Find where the given text appears and provide that cell's center as [X, Y] coordinate. 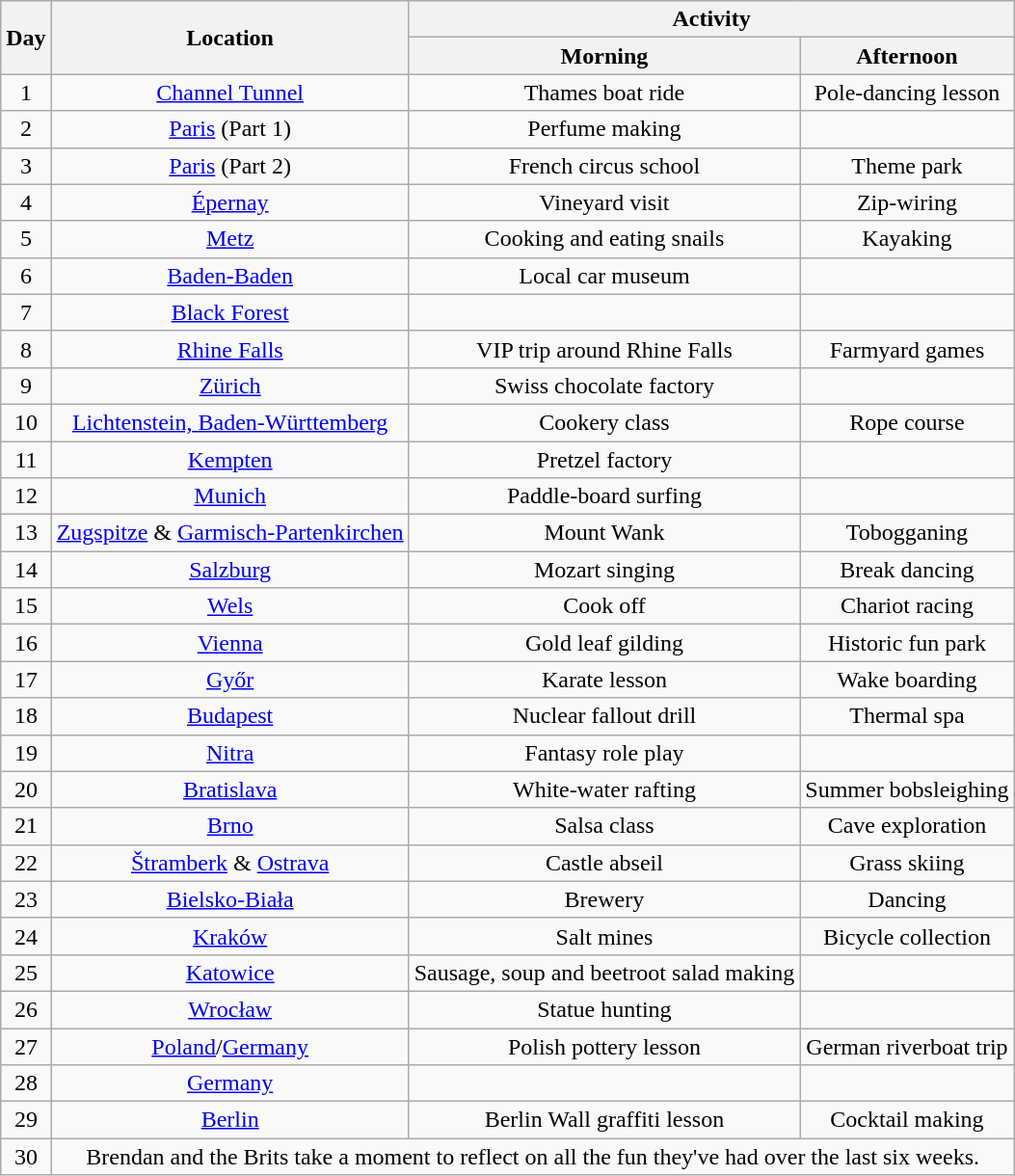
18 [26, 716]
Vienna [229, 643]
Cookery class [604, 422]
Bratislava [229, 789]
Swiss chocolate factory [604, 386]
Kraków [229, 936]
Cooking and eating snails [604, 239]
Grass skiing [907, 863]
Brewery [604, 899]
27 [26, 1046]
Nitra [229, 753]
8 [26, 349]
Karate lesson [604, 680]
Salsa class [604, 826]
Zürich [229, 386]
Wrocław [229, 1009]
22 [26, 863]
Day [26, 38]
Germany [229, 1083]
1 [26, 93]
Salt mines [604, 936]
Épernay [229, 202]
Nuclear fallout drill [604, 716]
3 [26, 166]
Budapest [229, 716]
9 [26, 386]
Munich [229, 496]
Berlin [229, 1120]
Morning [604, 56]
Statue hunting [604, 1009]
2 [26, 129]
Brno [229, 826]
28 [26, 1083]
Metz [229, 239]
13 [26, 533]
15 [26, 606]
Paris (Part 2) [229, 166]
Perfume making [604, 129]
Activity [711, 19]
Cook off [604, 606]
Black Forest [229, 312]
26 [26, 1009]
White-water rafting [604, 789]
24 [26, 936]
Polish pottery lesson [604, 1046]
16 [26, 643]
Paddle-board surfing [604, 496]
VIP trip around Rhine Falls [604, 349]
Kempten [229, 460]
25 [26, 973]
20 [26, 789]
Zip-wiring [907, 202]
Cocktail making [907, 1120]
7 [26, 312]
19 [26, 753]
12 [26, 496]
29 [26, 1120]
Channel Tunnel [229, 93]
Thermal spa [907, 716]
Bielsko-Biała [229, 899]
Sausage, soup and beetroot salad making [604, 973]
Zugspitze & Garmisch-Partenkirchen [229, 533]
Summer bobsleighing [907, 789]
French circus school [604, 166]
Dancing [907, 899]
Mount Wank [604, 533]
Bicycle collection [907, 936]
5 [26, 239]
Salzburg [229, 570]
Mozart singing [604, 570]
Brendan and the Brits take a moment to reflect on all the fun they've had over the last six weeks. [532, 1157]
Lichtenstein, Baden-Württemberg [229, 422]
Local car museum [604, 276]
6 [26, 276]
Berlin Wall graffiti lesson [604, 1120]
10 [26, 422]
11 [26, 460]
Cave exploration [907, 826]
Tobogganing [907, 533]
Paris (Part 1) [229, 129]
Castle abseil [604, 863]
Fantasy role play [604, 753]
30 [26, 1157]
Chariot racing [907, 606]
14 [26, 570]
Rhine Falls [229, 349]
Pole-dancing lesson [907, 93]
Gold leaf gilding [604, 643]
Historic fun park [907, 643]
Farmyard games [907, 349]
Rope course [907, 422]
Break dancing [907, 570]
23 [26, 899]
Katowice [229, 973]
Theme park [907, 166]
Wake boarding [907, 680]
Kayaking [907, 239]
Pretzel factory [604, 460]
Wels [229, 606]
Baden-Baden [229, 276]
4 [26, 202]
21 [26, 826]
German riverboat trip [907, 1046]
17 [26, 680]
Poland/Germany [229, 1046]
Győr [229, 680]
Thames boat ride [604, 93]
Vineyard visit [604, 202]
Štramberk & Ostrava [229, 863]
Afternoon [907, 56]
Location [229, 38]
